Determine the [X, Y] coordinate at the center of the cell enclosing the given text.  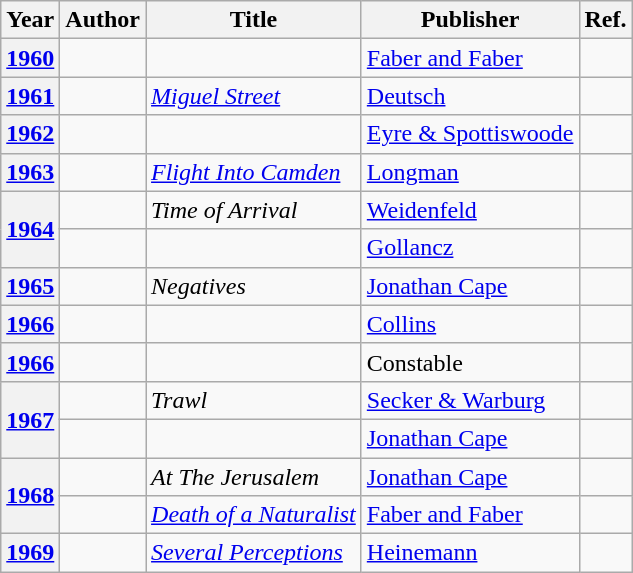
Several Perceptions [254, 553]
1960 [30, 58]
Death of a Naturalist [254, 515]
Eyre & Spottiswoode [470, 134]
Miguel Street [254, 96]
Negatives [254, 286]
1965 [30, 286]
Deutsch [470, 96]
Secker & Warburg [470, 400]
Collins [470, 324]
Title [254, 20]
1964 [30, 229]
Longman [470, 172]
1967 [30, 419]
1963 [30, 172]
Constable [470, 362]
Ref. [606, 20]
Flight Into Camden [254, 172]
Gollancz [470, 248]
Time of Arrival [254, 210]
1969 [30, 553]
At The Jerusalem [254, 477]
Heinemann [470, 553]
1968 [30, 496]
1961 [30, 96]
Publisher [470, 20]
Year [30, 20]
Trawl [254, 400]
1962 [30, 134]
Weidenfeld [470, 210]
Author [103, 20]
